Find where the given text appears and provide that cell's center as [X, Y] coordinate. 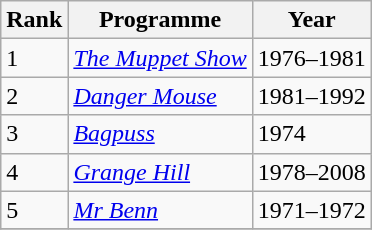
Rank [34, 20]
1981–1992 [312, 96]
2 [34, 96]
The Muppet Show [160, 58]
Danger Mouse [160, 96]
1978–2008 [312, 172]
3 [34, 134]
Mr Benn [160, 210]
1971–1972 [312, 210]
Year [312, 20]
1 [34, 58]
Grange Hill [160, 172]
4 [34, 172]
Programme [160, 20]
1976–1981 [312, 58]
1974 [312, 134]
Bagpuss [160, 134]
5 [34, 210]
